Search for the cell housing the specified text and yield its [X, Y] center coordinate. 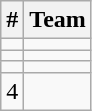
Team [58, 20]
# [12, 20]
4 [12, 91]
